Return (X, Y) of the center of cell containing provided text 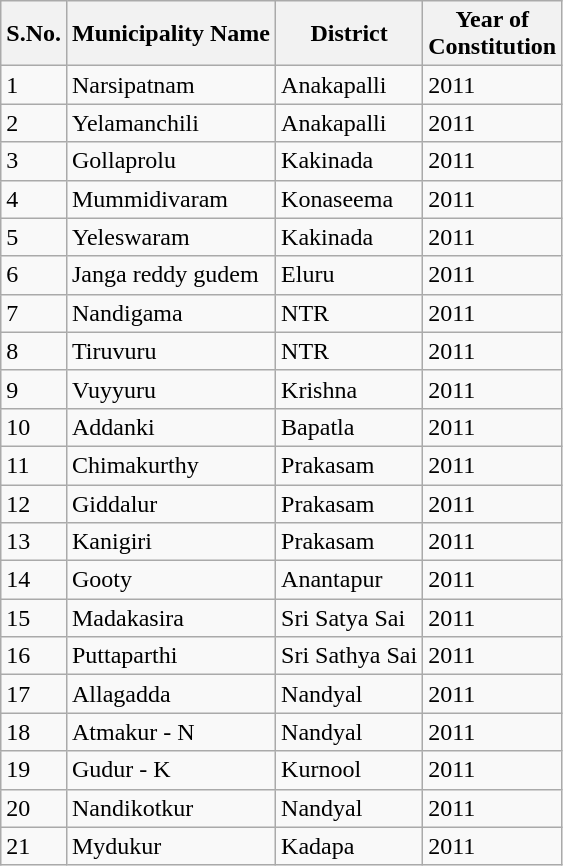
Krishna (350, 389)
Konaseema (350, 199)
S.No. (34, 34)
Municipality Name (170, 34)
Tiruvuru (170, 351)
9 (34, 389)
15 (34, 618)
4 (34, 199)
6 (34, 275)
8 (34, 351)
2 (34, 123)
1 (34, 85)
Anantapur (350, 580)
10 (34, 427)
19 (34, 770)
Nandikotkur (170, 808)
Chimakurthy (170, 465)
Year ofConstitution (492, 34)
Addanki (170, 427)
20 (34, 808)
Narsipatnam (170, 85)
Allagadda (170, 694)
Kanigiri (170, 542)
Puttaparthi (170, 656)
Madakasira (170, 618)
Sri Sathya Sai (350, 656)
Eluru (350, 275)
7 (34, 313)
Bapatla (350, 427)
Yeleswaram (170, 237)
12 (34, 503)
District (350, 34)
Giddalur (170, 503)
14 (34, 580)
Janga reddy gudem (170, 275)
Mydukur (170, 846)
11 (34, 465)
Nandigama (170, 313)
Sri Satya Sai (350, 618)
Gollaprolu (170, 161)
Kurnool (350, 770)
Kadapa (350, 846)
Yelamanchili (170, 123)
16 (34, 656)
13 (34, 542)
Gudur - K (170, 770)
Vuyyuru (170, 389)
Atmakur - N (170, 732)
18 (34, 732)
17 (34, 694)
21 (34, 846)
Gooty (170, 580)
5 (34, 237)
3 (34, 161)
Mummidivaram (170, 199)
